Output the [x, y] coordinate of the center of the cell containing the given text.  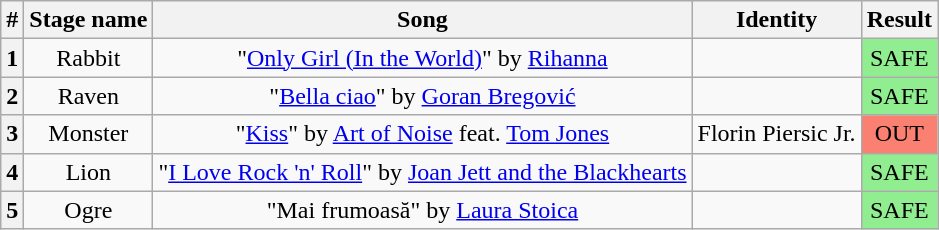
"Only Girl (In the World)" by Rihanna [422, 58]
Result [899, 20]
4 [12, 172]
Raven [88, 96]
Song [422, 20]
Monster [88, 134]
Rabbit [88, 58]
"Bella ciao" by Goran Bregović [422, 96]
OUT [899, 134]
# [12, 20]
"Mai frumoasă" by Laura Stoica [422, 210]
Identity [776, 20]
Florin Piersic Jr. [776, 134]
"I Love Rock 'n' Roll" by Joan Jett and the Blackhearts [422, 172]
Stage name [88, 20]
1 [12, 58]
3 [12, 134]
2 [12, 96]
"Kiss" by Art of Noise feat. Tom Jones [422, 134]
Ogre [88, 210]
5 [12, 210]
Lion [88, 172]
